Extract the [x, y] coordinate from the center of the cell holding the provided text.  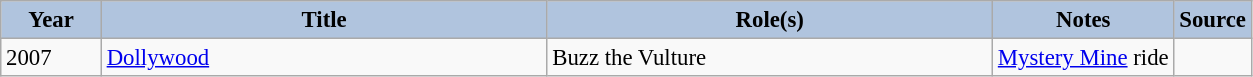
Year [52, 20]
Buzz the Vulture [770, 58]
Title [324, 20]
2007 [52, 58]
Source [1212, 20]
Notes [1084, 20]
Role(s) [770, 20]
Dollywood [324, 58]
Mystery Mine ride [1084, 58]
